Capture the cell that displays the provided text and extract its (X, Y) central coordinate. 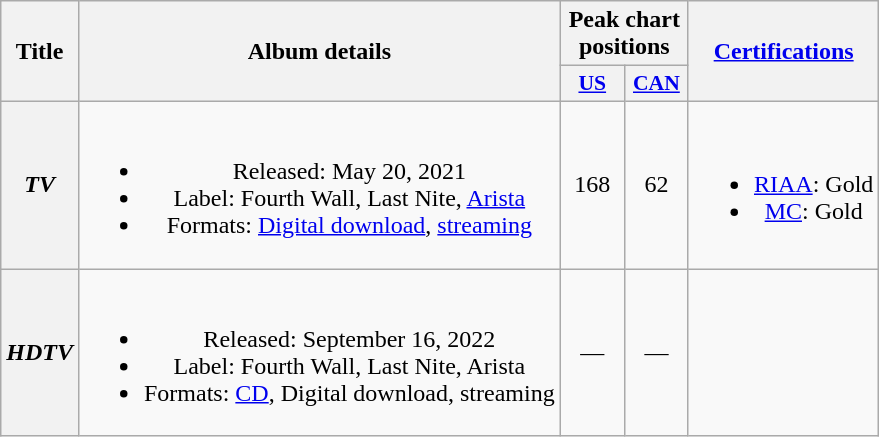
168 (592, 184)
62 (656, 184)
Released: May 20, 2021Label: Fourth Wall, Last Nite, AristaFormats: Digital download, streaming (319, 184)
Album details (319, 52)
US (592, 84)
RIAA: GoldMC: Gold (783, 184)
Released: September 16, 2022Label: Fourth Wall, Last Nite, AristaFormats: CD, Digital download, streaming (319, 352)
CAN (656, 84)
TV (40, 184)
Certifications (783, 52)
HDTV (40, 352)
Title (40, 52)
Peak chart positions (624, 34)
